Return (X, Y) of the center of cell containing provided text 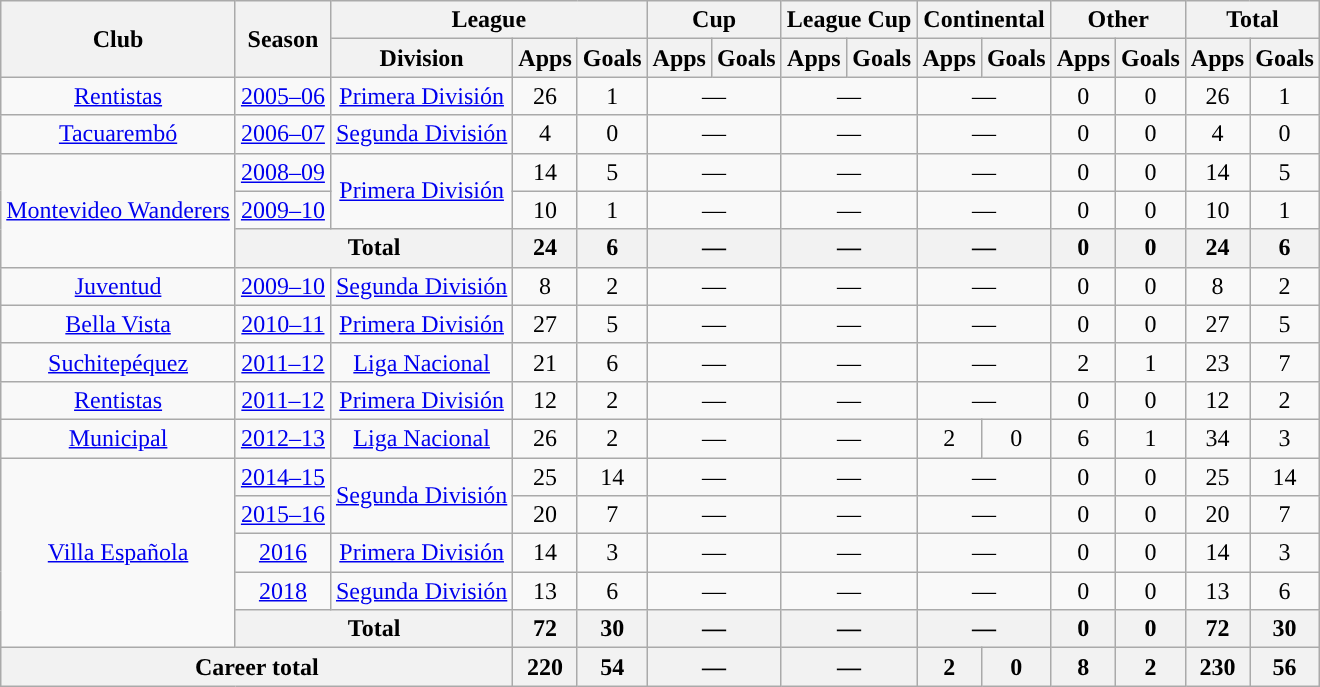
League Cup (849, 20)
Montevideo Wanderers (118, 210)
230 (1217, 667)
54 (612, 667)
Suchitepéquez (118, 362)
2016 (282, 553)
2005–06 (282, 96)
2012–13 (282, 438)
League (488, 20)
Municipal (118, 438)
Bella Vista (118, 324)
Tacuarembó (118, 134)
2006–07 (282, 134)
220 (545, 667)
Other (1118, 20)
Cup (714, 20)
2010–11 (282, 324)
2015–16 (282, 515)
34 (1217, 438)
Club (118, 39)
2008–09 (282, 172)
21 (545, 362)
56 (1285, 667)
Continental (984, 20)
2018 (282, 591)
Villa Española (118, 553)
Career total (257, 667)
2014–15 (282, 477)
Juventud (118, 286)
Division (421, 58)
Season (282, 39)
23 (1217, 362)
